Return the (X, Y) coordinate for the center point of the cell that contains the specified text.  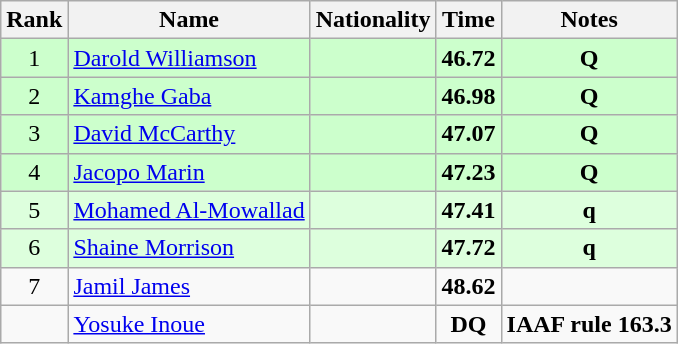
Shaine Morrison (189, 248)
Notes (589, 20)
47.07 (468, 134)
Jacopo Marin (189, 172)
3 (34, 134)
Nationality (373, 20)
2 (34, 96)
IAAF rule 163.3 (589, 324)
47.23 (468, 172)
Mohamed Al-Mowallad (189, 210)
47.41 (468, 210)
6 (34, 248)
David McCarthy (189, 134)
47.72 (468, 248)
Name (189, 20)
Darold Williamson (189, 58)
Time (468, 20)
46.72 (468, 58)
DQ (468, 324)
1 (34, 58)
7 (34, 286)
48.62 (468, 286)
Kamghe Gaba (189, 96)
4 (34, 172)
Jamil James (189, 286)
Yosuke Inoue (189, 324)
5 (34, 210)
46.98 (468, 96)
Rank (34, 20)
